Capture the cell that displays the provided text and extract its [X, Y] central coordinate. 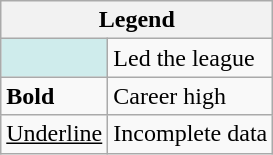
Underline [54, 134]
Bold [54, 96]
Career high [190, 96]
Incomplete data [190, 134]
Legend [137, 20]
Led the league [190, 58]
